Detect which cell encompasses the target text, then output its (x, y) center coordinate. 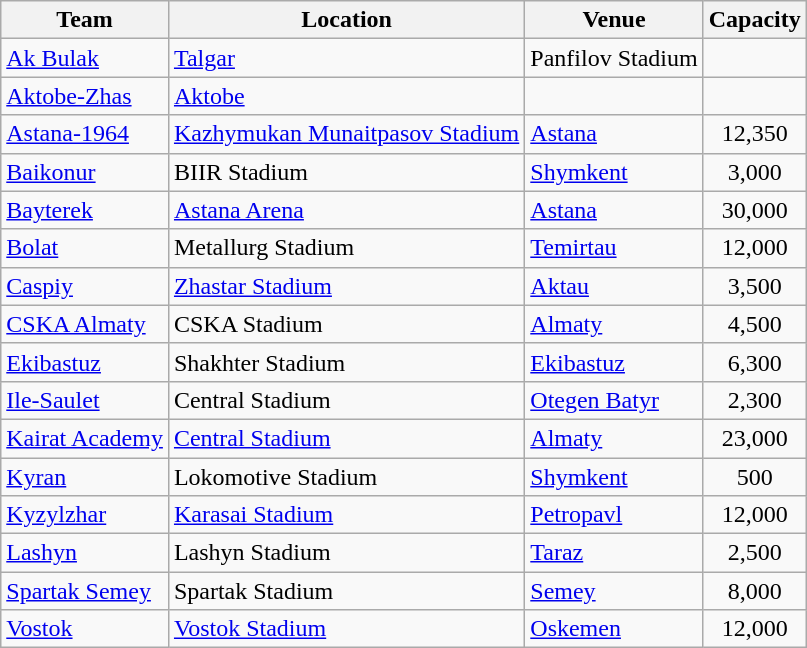
Team (85, 20)
Aktobe (346, 96)
12,350 (754, 134)
23,000 (754, 438)
BIIR Stadium (346, 172)
Bolat (85, 248)
Spartak Stadium (346, 591)
6,300 (754, 362)
Kyzylzhar (85, 515)
Taraz (614, 553)
Otegen Batyr (614, 400)
Aktobe-Zhas (85, 96)
3,500 (754, 286)
Venue (614, 20)
Panfilov Stadium (614, 58)
CSKA Stadium (346, 324)
Zhastar Stadium (346, 286)
CSKA Almaty (85, 324)
2,500 (754, 553)
4,500 (754, 324)
Caspiy (85, 286)
Metallurg Stadium (346, 248)
Bayterek (85, 210)
500 (754, 477)
Petropavl (614, 515)
Talgar (346, 58)
Lashyn Stadium (346, 553)
Kairat Academy (85, 438)
Oskemen (614, 629)
Baikonur (85, 172)
Location (346, 20)
Astana Arena (346, 210)
Ile-Saulet (85, 400)
Lashyn (85, 553)
Lokomotive Stadium (346, 477)
Spartak Semey (85, 591)
Kazhymukan Munaitpasov Stadium (346, 134)
Vostok (85, 629)
2,300 (754, 400)
Temirtau (614, 248)
Kyran (85, 477)
30,000 (754, 210)
3,000 (754, 172)
Astana-1964 (85, 134)
8,000 (754, 591)
Ak Bulak (85, 58)
Aktau (614, 286)
Semey (614, 591)
Karasai Stadium (346, 515)
Vostok Stadium (346, 629)
Capacity (754, 20)
Shakhter Stadium (346, 362)
